Find where the given text appears and provide that cell's center as [X, Y] coordinate. 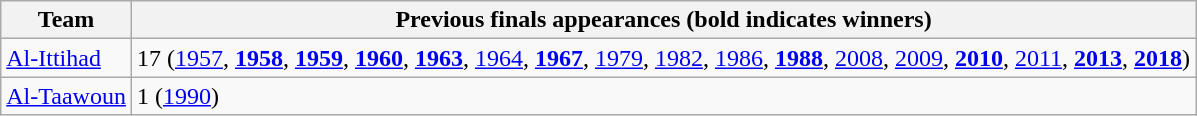
Team [66, 20]
17 (1957, 1958, 1959, 1960, 1963, 1964, 1967, 1979, 1982, 1986, 1988, 2008, 2009, 2010, 2011, 2013, 2018) [663, 58]
Al-Ittihad [66, 58]
1 (1990) [663, 96]
Al-Taawoun [66, 96]
Previous finals appearances (bold indicates winners) [663, 20]
